Capture the cell that displays the provided text and extract its (X, Y) central coordinate. 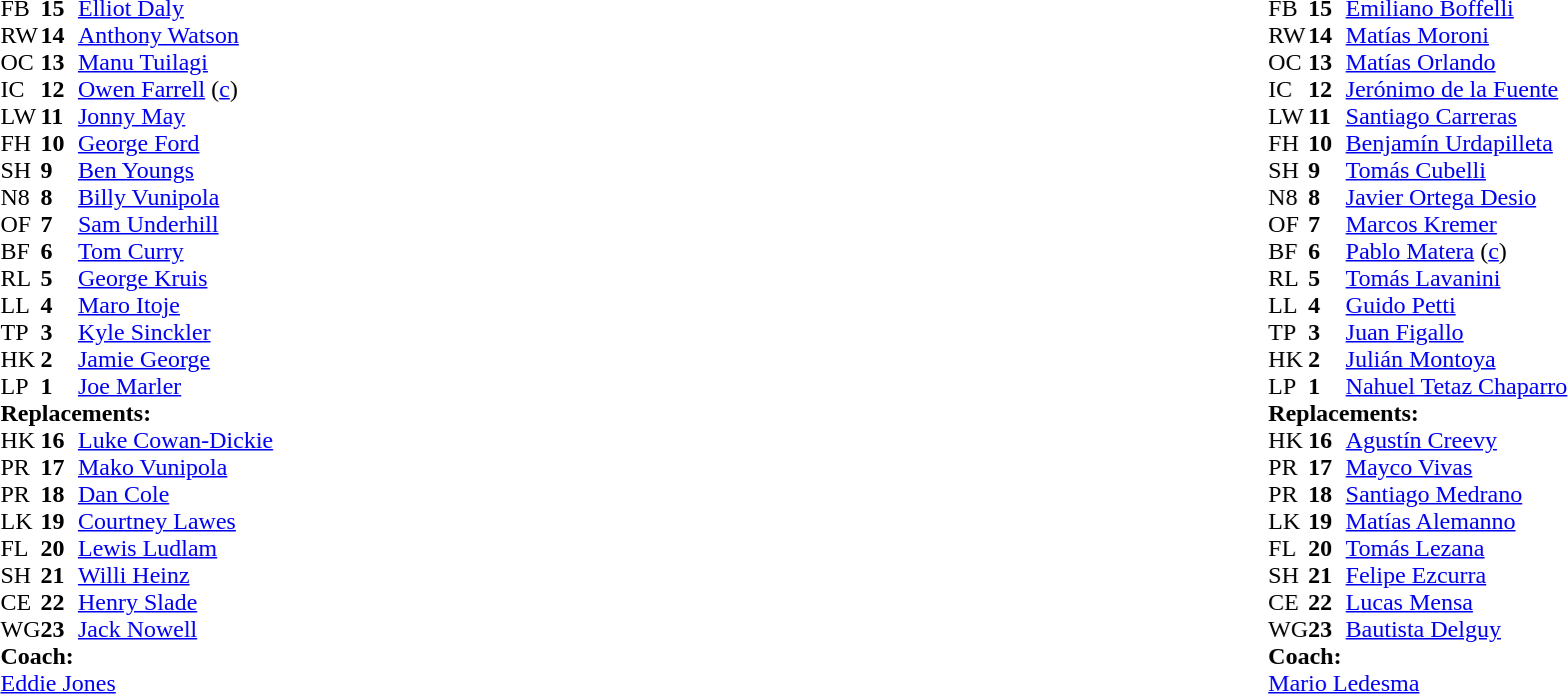
Nahuel Tetaz Chaparro (1457, 386)
Jonny May (176, 116)
Matías Orlando (1457, 62)
Tomás Lezana (1457, 548)
Tomás Lavanini (1457, 278)
Maro Itoje (176, 306)
Jack Nowell (176, 630)
Jamie George (176, 360)
Luke Cowan-Dickie (176, 440)
Marcos Kremer (1457, 224)
Ben Youngs (176, 170)
Mako Vunipola (176, 468)
Willi Heinz (176, 576)
Kyle Sinckler (176, 332)
Javier Ortega Desio (1457, 198)
Lewis Ludlam (176, 548)
Tomás Cubelli (1457, 170)
Sam Underhill (176, 224)
Tom Curry (176, 252)
Bautista Delguy (1457, 630)
Anthony Watson (176, 36)
Pablo Matera (c) (1457, 252)
George Ford (176, 144)
Juan Figallo (1457, 332)
Owen Farrell (c) (176, 90)
Matías Alemanno (1457, 522)
Benjamín Urdapilleta (1457, 144)
Dan Cole (176, 494)
Guido Petti (1457, 306)
Julián Montoya (1457, 360)
George Kruis (176, 278)
Agustín Creevy (1457, 440)
Santiago Carreras (1457, 116)
Henry Slade (176, 602)
Joe Marler (176, 386)
Matías Moroni (1457, 36)
Santiago Medrano (1457, 494)
Courtney Lawes (176, 522)
Felipe Ezcurra (1457, 576)
Manu Tuilagi (176, 62)
Jerónimo de la Fuente (1457, 90)
Billy Vunipola (176, 198)
Mayco Vivas (1457, 468)
Lucas Mensa (1457, 602)
